From the cell containing the given text, extract its center point as [X, Y] coordinate. 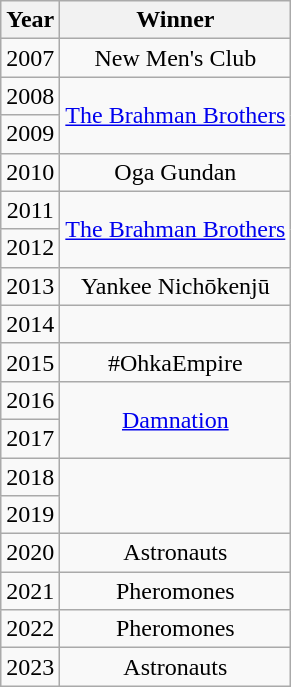
2011 [30, 210]
2017 [30, 438]
2010 [30, 172]
2007 [30, 58]
Year [30, 20]
#OhkaEmpire [176, 362]
2019 [30, 515]
2021 [30, 591]
New Men's Club [176, 58]
2022 [30, 629]
2023 [30, 667]
2016 [30, 400]
Yankee Nichōkenjū [176, 286]
2012 [30, 248]
2014 [30, 324]
Winner [176, 20]
2018 [30, 477]
2013 [30, 286]
Oga Gundan [176, 172]
2015 [30, 362]
2009 [30, 134]
2020 [30, 553]
2008 [30, 96]
Damnation [176, 419]
